Return [x, y] of the center of cell containing provided text 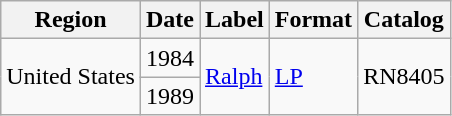
United States [71, 77]
Ralph [235, 77]
1984 [170, 58]
Catalog [404, 20]
Label [235, 20]
RN8405 [404, 77]
1989 [170, 96]
Format [313, 20]
Date [170, 20]
Region [71, 20]
LP [313, 77]
